Pinpoint the cell where the given text exists, returning its [X, Y] midpoint coordinate. 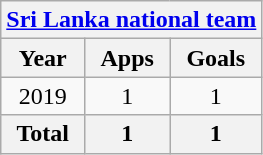
Year [43, 58]
Apps [128, 58]
Sri Lanka national team [132, 20]
Total [43, 134]
Goals [216, 58]
2019 [43, 96]
